Identify which cell holds the provided text, then report its (x, y) central coordinate. 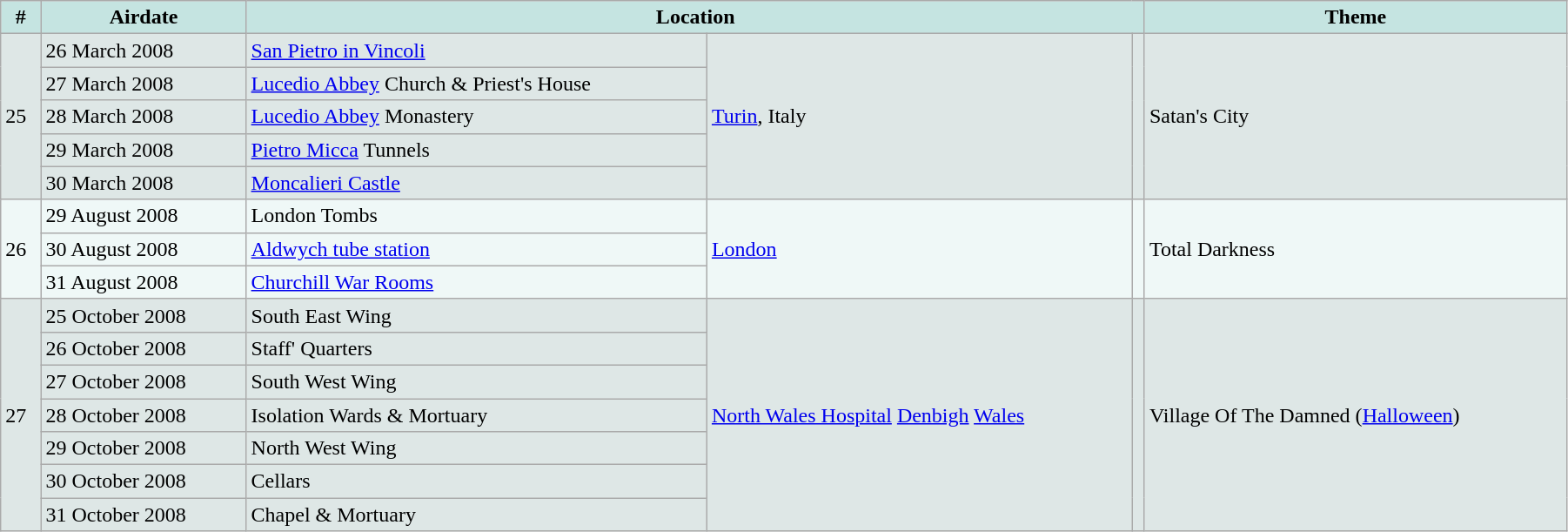
29 October 2008 (144, 448)
Pietro Micca Tunnels (477, 150)
Lucedio Abbey Church & Priest's House (477, 84)
29 August 2008 (144, 216)
25 October 2008 (144, 315)
27 (21, 414)
Cellars (477, 481)
Location (695, 17)
25 (21, 117)
28 March 2008 (144, 117)
Lucedio Abbey Monastery (477, 117)
29 March 2008 (144, 150)
30 October 2008 (144, 481)
# (21, 17)
Village Of The Damned (Halloween) (1356, 414)
Chapel & Mortuary (477, 515)
London Tombs (477, 216)
North Wales Hospital Denbigh Wales (919, 414)
Satan's City (1356, 117)
Staff' Quarters (477, 348)
South West Wing (477, 381)
Theme (1356, 17)
30 March 2008 (144, 183)
London (919, 249)
27 March 2008 (144, 84)
30 August 2008 (144, 249)
Churchill War Rooms (477, 282)
Isolation Wards & Mortuary (477, 415)
Aldwych tube station (477, 249)
San Pietro in Vincoli (477, 51)
28 October 2008 (144, 415)
Total Darkness (1356, 249)
27 October 2008 (144, 381)
26 October 2008 (144, 348)
31 October 2008 (144, 515)
Airdate (144, 17)
North West Wing (477, 448)
South East Wing (477, 315)
Moncalieri Castle (477, 183)
Turin, Italy (919, 117)
31 August 2008 (144, 282)
26 March 2008 (144, 51)
26 (21, 249)
